Provide the [x, y] coordinate of the cell's center where the given text is located.  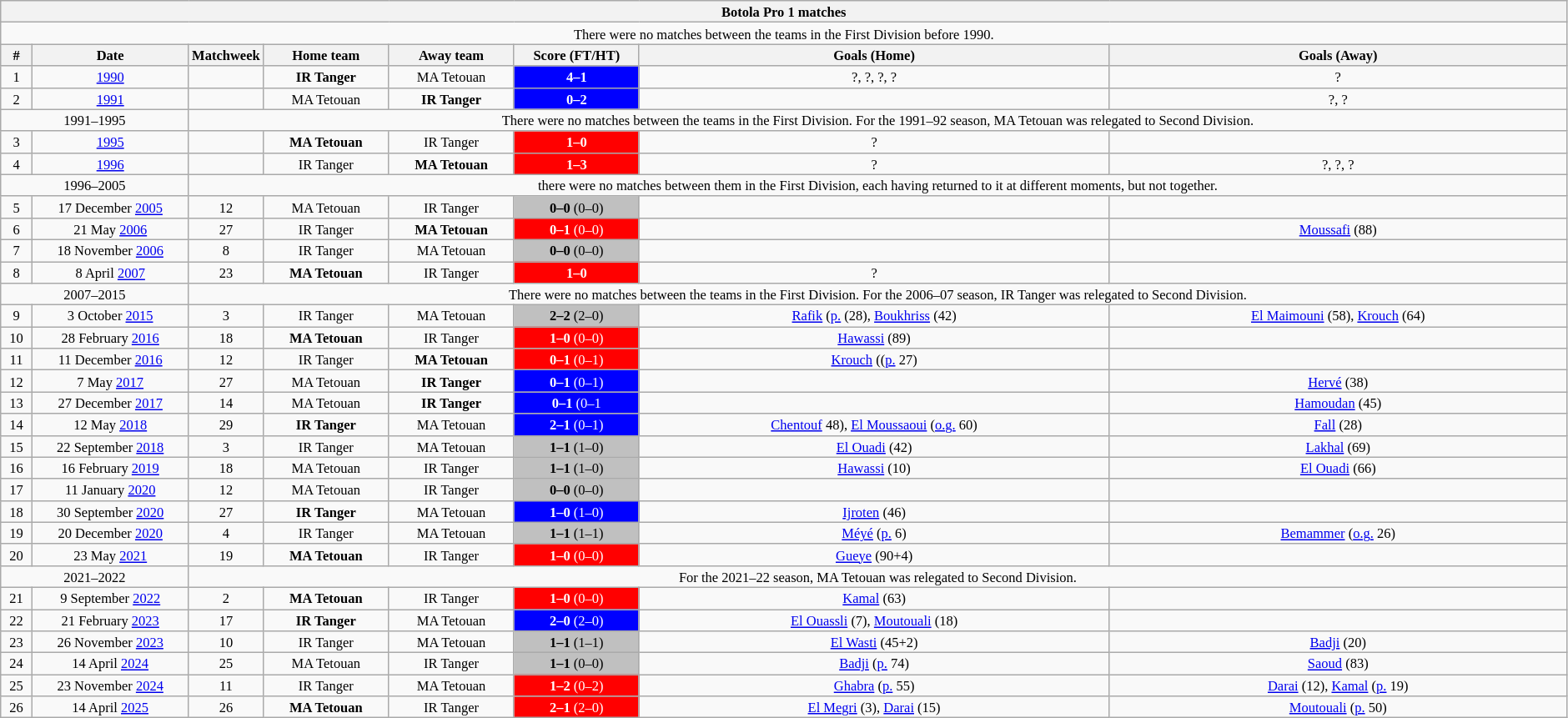
26 November 2023 [110, 642]
Méyé (p. 6) [874, 533]
1–1 (0–0) [576, 664]
29 [226, 424]
Badji (p. 74) [874, 664]
11 January 2020 [110, 490]
Fall (28) [1338, 424]
Moussafi (88) [1338, 228]
7 May 2017 [110, 381]
5 [17, 207]
El Ouadi (66) [1338, 468]
0–2 [576, 98]
Hamoudan (45) [1338, 403]
Lakhal (69) [1338, 446]
There were no matches between the teams in the First Division. For the 1991–92 season, MA Tetouan was relegated to Second Division. [877, 120]
Ijroten (46) [874, 511]
2–1 (0–1) [576, 424]
20 December 2020 [110, 533]
Date [110, 55]
Hawassi (89) [874, 338]
24 [17, 664]
El Ouadi (42) [874, 446]
Hawassi (10) [874, 468]
Krouch ((p. 27) [874, 359]
2007–2015 [95, 294]
30 September 2020 [110, 511]
0–1 (0–1 [576, 403]
For the 2021–22 season, MA Tetouan was relegated to Second Division. [877, 576]
16 February 2019 [110, 468]
17 December 2005 [110, 207]
1 [17, 77]
El Megri (3), Darai (15) [874, 707]
Badji (20) [1338, 642]
1996–2005 [95, 185]
Bemammer (o.g. 26) [1338, 533]
22 September 2018 [110, 446]
18 November 2006 [110, 250]
Kamal (63) [874, 598]
20 [17, 555]
2–0 (2–0) [576, 620]
2021–2022 [95, 576]
14 April 2025 [110, 707]
12 May 2018 [110, 424]
9 September 2022 [110, 598]
15 [17, 446]
?, ? [1338, 98]
13 [17, 403]
14 April 2024 [110, 664]
Botola Pro 1 matches [784, 12]
1–0 (1–0) [576, 511]
21 [17, 598]
11 December 2016 [110, 359]
There were no matches between the teams in the First Division. For the 2006–07 season, IR Tanger was relegated to Second Division. [877, 294]
Ghabra (p. 55) [874, 685]
there were no matches between them in the First Division, each having returned to it at different moments, but not together. [877, 185]
28 February 2016 [110, 338]
Darai (12), Kamal (p. 19) [1338, 685]
?, ?, ?, ? [874, 77]
0–1 (0–0) [576, 228]
Goals (Home) [874, 55]
1990 [110, 77]
Away team [451, 55]
El Maimouni (58), Krouch (64) [1338, 316]
4–1 [576, 77]
2–1 (2–0) [576, 707]
Rafik (p. (28), Boukhriss (42) [874, 316]
Chentouf 48), El Moussaoui (o.g. 60) [874, 424]
21 February 2023 [110, 620]
2–2 (2–0) [576, 316]
27 December 2017 [110, 403]
Score (FT/HT) [576, 55]
El Wasti (45+2) [874, 642]
There were no matches between the teams in the First Division before 1990. [784, 33]
8 April 2007 [110, 273]
1995 [110, 142]
9 [17, 316]
22 [17, 620]
1–2 (0–2) [576, 685]
Hervé (38) [1338, 381]
?, ?, ? [1338, 163]
23 May 2021 [110, 555]
1991 [110, 98]
# [17, 55]
Moutouali (p. 50) [1338, 707]
Home team [326, 55]
1996 [110, 163]
El Ouassli (7), Moutouali (18) [874, 620]
23 November 2024 [110, 685]
Goals (Away) [1338, 55]
1–3 [576, 163]
Saoud (83) [1338, 664]
Matchweek [226, 55]
21 May 2006 [110, 228]
6 [17, 228]
3 October 2015 [110, 316]
16 [17, 468]
7 [17, 250]
Gueye (90+4) [874, 555]
1991–1995 [95, 120]
